Identify which cell holds the provided text, then report its [x, y] central coordinate. 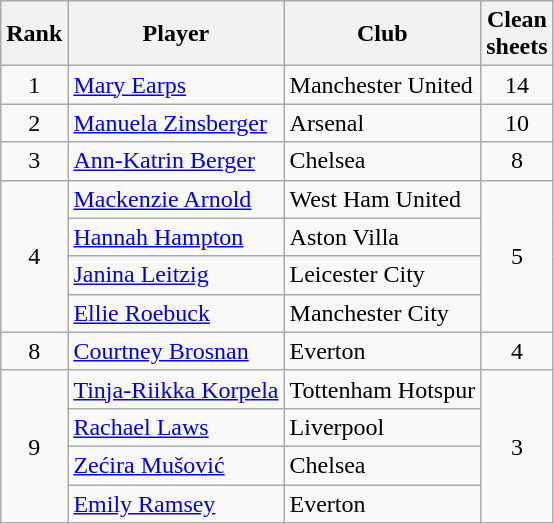
Aston Villa [382, 237]
Mackenzie Arnold [176, 199]
Leicester City [382, 275]
Arsenal [382, 123]
Ellie Roebuck [176, 313]
West Ham United [382, 199]
5 [517, 256]
Emily Ramsey [176, 503]
Cleansheets [517, 34]
Tottenham Hotspur [382, 389]
Zećira Mušović [176, 465]
Manuela Zinsberger [176, 123]
Manchester City [382, 313]
Hannah Hampton [176, 237]
Tinja-Riikka Korpela [176, 389]
Liverpool [382, 427]
Player [176, 34]
Courtney Brosnan [176, 351]
Club [382, 34]
Manchester United [382, 85]
Ann-Katrin Berger [176, 161]
9 [34, 446]
2 [34, 123]
1 [34, 85]
Mary Earps [176, 85]
14 [517, 85]
Rachael Laws [176, 427]
Janina Leitzig [176, 275]
Rank [34, 34]
10 [517, 123]
